Extract the (x, y) coordinate from the center of the cell holding the provided text.  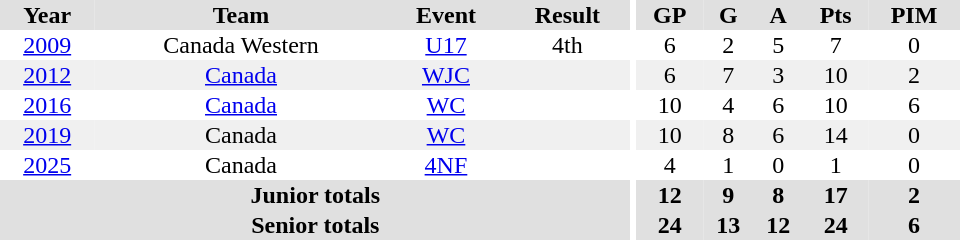
2012 (47, 75)
Junior totals (316, 195)
Canada Western (240, 45)
U17 (446, 45)
GP (670, 15)
WJC (446, 75)
Team (240, 15)
Event (446, 15)
4th (567, 45)
17 (836, 195)
Senior totals (316, 225)
5 (778, 45)
Year (47, 15)
2025 (47, 165)
14 (836, 135)
4NF (446, 165)
9 (728, 195)
2016 (47, 105)
2019 (47, 135)
13 (728, 225)
A (778, 15)
2009 (47, 45)
PIM (914, 15)
Pts (836, 15)
Result (567, 15)
3 (778, 75)
G (728, 15)
